Find where the given text appears and provide that cell's center as [x, y] coordinate. 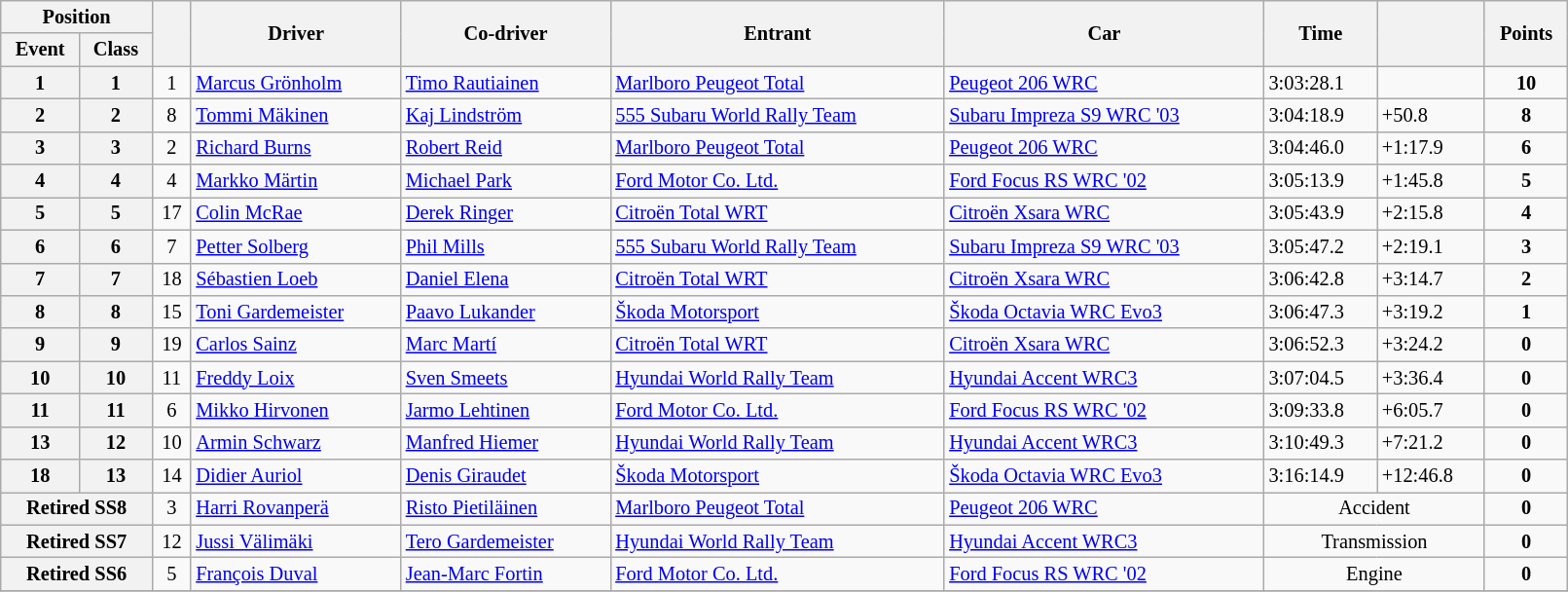
+1:45.8 [1431, 181]
Colin McRae [296, 213]
Manfred Hiemer [506, 443]
Event [41, 50]
3:05:13.9 [1321, 181]
Jarmo Lehtinen [506, 410]
+7:21.2 [1431, 443]
Timo Rautiainen [506, 83]
Position [77, 17]
+2:15.8 [1431, 213]
Risto Pietiläinen [506, 508]
Denis Giraudet [506, 476]
Daniel Elena [506, 279]
Toni Gardemeister [296, 312]
3:16:14.9 [1321, 476]
Points [1526, 33]
+3:24.2 [1431, 345]
3:09:33.8 [1321, 410]
3:07:04.5 [1321, 378]
Armin Schwarz [296, 443]
+50.8 [1431, 115]
3:06:42.8 [1321, 279]
Freddy Loix [296, 378]
Engine [1374, 573]
+2:19.1 [1431, 246]
3:06:52.3 [1321, 345]
+6:05.7 [1431, 410]
Phil Mills [506, 246]
Tommi Mäkinen [296, 115]
Retired SS6 [77, 573]
Robert Reid [506, 148]
Markko Märtin [296, 181]
+12:46.8 [1431, 476]
Didier Auriol [296, 476]
Transmission [1374, 541]
Marcus Grönholm [296, 83]
François Duval [296, 573]
Retired SS8 [77, 508]
Co-driver [506, 33]
15 [171, 312]
Sébastien Loeb [296, 279]
3:05:47.2 [1321, 246]
14 [171, 476]
Kaj Lindström [506, 115]
Retired SS7 [77, 541]
+3:14.7 [1431, 279]
3:03:28.1 [1321, 83]
Accident [1374, 508]
17 [171, 213]
3:04:46.0 [1321, 148]
Michael Park [506, 181]
+3:19.2 [1431, 312]
Time [1321, 33]
3:06:47.3 [1321, 312]
19 [171, 345]
Marc Martí [506, 345]
Sven Smeets [506, 378]
Entrant [777, 33]
Jean-Marc Fortin [506, 573]
Paavo Lukander [506, 312]
Class [117, 50]
+1:17.9 [1431, 148]
+3:36.4 [1431, 378]
Driver [296, 33]
3:05:43.9 [1321, 213]
Jussi Välimäki [296, 541]
Derek Ringer [506, 213]
3:10:49.3 [1321, 443]
Harri Rovanperä [296, 508]
Petter Solberg [296, 246]
Tero Gardemeister [506, 541]
Mikko Hirvonen [296, 410]
Carlos Sainz [296, 345]
3:04:18.9 [1321, 115]
Richard Burns [296, 148]
Car [1104, 33]
